Extract the (x, y) coordinate from the center of the cell holding the provided text.  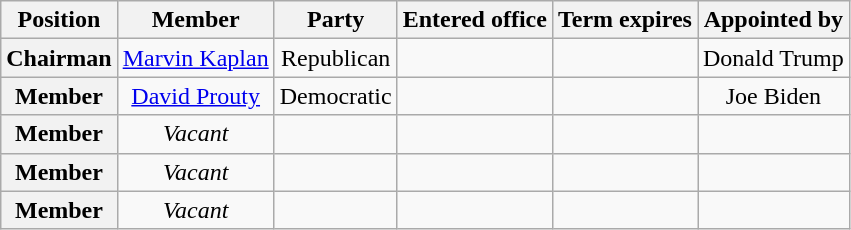
Democratic (336, 96)
Position (59, 20)
Marvin Kaplan (196, 58)
Republican (336, 58)
Appointed by (774, 20)
Donald Trump (774, 58)
Entered office (474, 20)
David Prouty (196, 96)
Term expires (624, 20)
Joe Biden (774, 96)
Party (336, 20)
Chairman (59, 58)
